Capture the cell that displays the provided text and extract its [x, y] central coordinate. 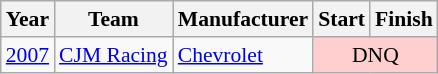
Chevrolet [243, 55]
CJM Racing [114, 55]
Start [342, 19]
Finish [404, 19]
Year [28, 19]
Manufacturer [243, 19]
2007 [28, 55]
Team [114, 19]
DNQ [376, 55]
